Output the [X, Y] coordinate of the center of the cell containing the given text.  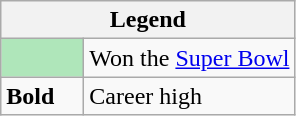
Legend [148, 20]
Career high [190, 96]
Bold [42, 96]
Won the Super Bowl [190, 58]
